From the cell containing the given text, extract its center point as [x, y] coordinate. 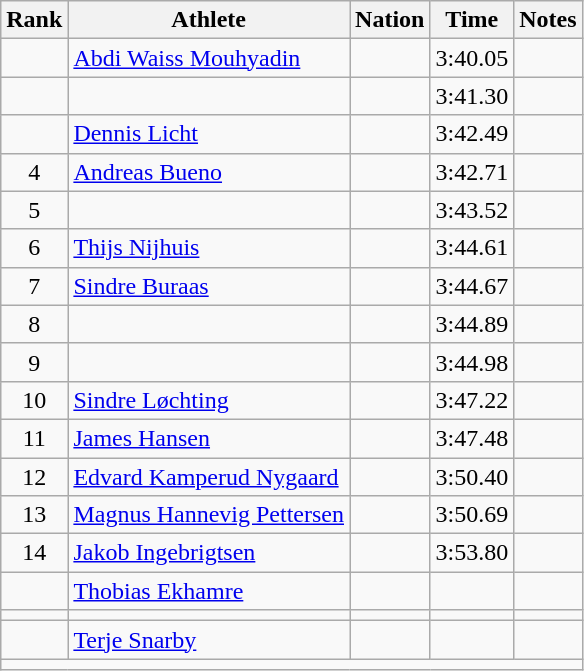
3:44.98 [472, 362]
3:50.69 [472, 515]
Rank [34, 20]
Andreas Bueno [209, 172]
Jakob Ingebrigtsen [209, 553]
9 [34, 362]
Sindre Løchting [209, 400]
James Hansen [209, 438]
Sindre Buraas [209, 286]
8 [34, 324]
Thobias Ekhamre [209, 591]
12 [34, 477]
6 [34, 248]
5 [34, 210]
3:42.49 [472, 134]
Magnus Hannevig Pettersen [209, 515]
3:50.40 [472, 477]
3:44.89 [472, 324]
3:42.71 [472, 172]
Athlete [209, 20]
3:40.05 [472, 58]
Nation [390, 20]
Terje Snarby [209, 640]
Time [472, 20]
3:47.48 [472, 438]
11 [34, 438]
3:43.52 [472, 210]
Edvard Kamperud Nygaard [209, 477]
10 [34, 400]
3:44.61 [472, 248]
Dennis Licht [209, 134]
Abdi Waiss Mouhyadin [209, 58]
14 [34, 553]
Thijs Nijhuis [209, 248]
3:44.67 [472, 286]
3:41.30 [472, 96]
13 [34, 515]
3:53.80 [472, 553]
7 [34, 286]
3:47.22 [472, 400]
4 [34, 172]
Notes [548, 20]
